For the text-containing cell, return its midpoint in (x, y) coordinate format. 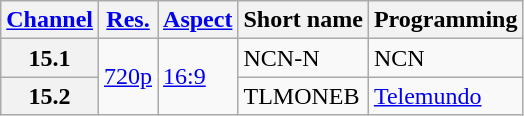
TLMONEB (303, 96)
Aspect (198, 20)
NCN (446, 58)
NCN-N (303, 58)
16:9 (198, 77)
15.1 (50, 58)
Programming (446, 20)
Short name (303, 20)
15.2 (50, 96)
Telemundo (446, 96)
720p (128, 77)
Channel (50, 20)
Res. (128, 20)
